Find where the given text appears and provide that cell's center as (X, Y) coordinate. 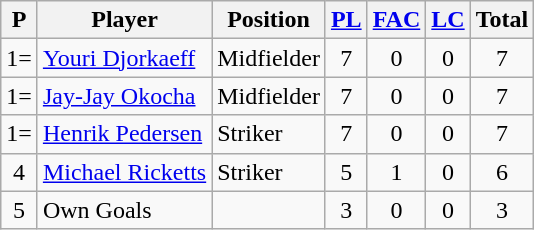
Player (124, 20)
4 (20, 172)
Michael Ricketts (124, 172)
6 (502, 172)
P (20, 20)
Jay-Jay Okocha (124, 96)
Own Goals (124, 210)
1 (396, 172)
PL (346, 20)
FAC (396, 20)
Youri Djorkaeff (124, 58)
Henrik Pedersen (124, 134)
Total (502, 20)
LC (448, 20)
Position (269, 20)
